Output the [x, y] coordinate of the center of the cell containing the given text.  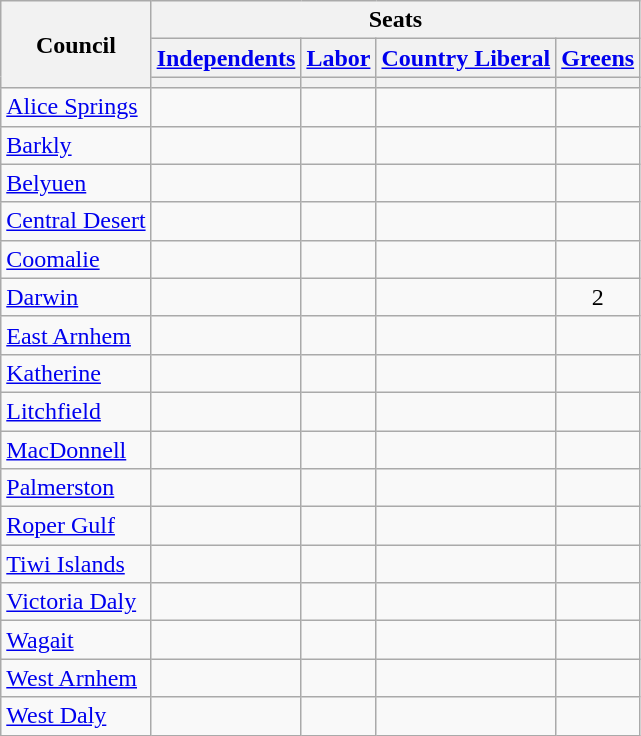
Independents [226, 58]
Wagait [76, 640]
Litchfield [76, 411]
Tiwi Islands [76, 564]
MacDonnell [76, 449]
Central Desert [76, 221]
Alice Springs [76, 107]
Labor [338, 58]
West Daly [76, 716]
Coomalie [76, 259]
Roper Gulf [76, 526]
Country Liberal [466, 58]
Katherine [76, 373]
Victoria Daly [76, 602]
2 [598, 297]
Palmerston [76, 488]
West Arnhem [76, 678]
Belyuen [76, 183]
Greens [598, 58]
East Arnhem [76, 335]
Seats [396, 20]
Darwin [76, 297]
Council [76, 44]
Barkly [76, 145]
